Identify which cell holds the provided text, then report its [X, Y] central coordinate. 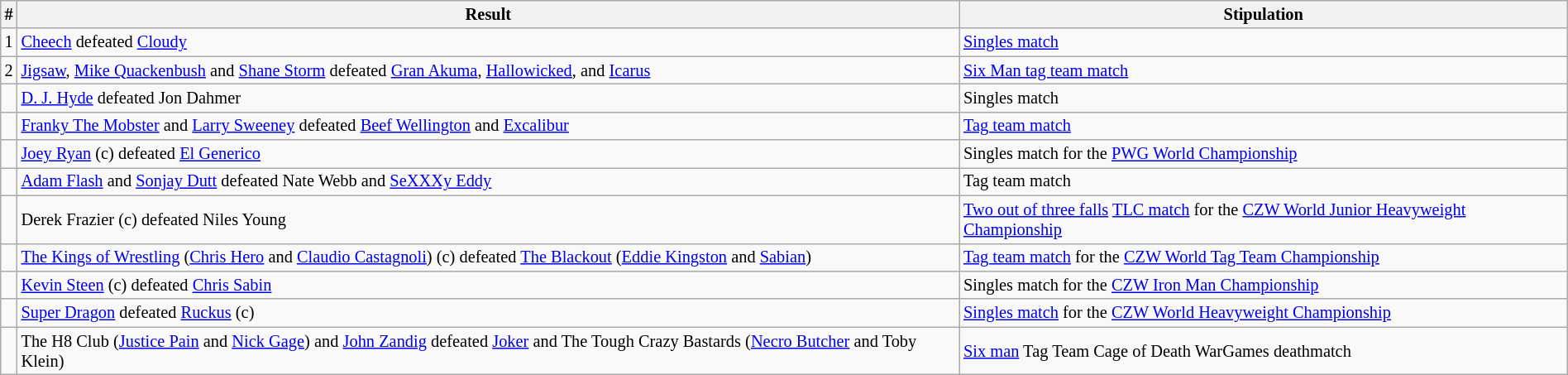
Singles match for the PWG World Championship [1264, 154]
Tag team match for the CZW World Tag Team Championship [1264, 257]
Joey Ryan (c) defeated El Generico [489, 154]
Result [489, 14]
1 [9, 42]
Adam Flash and Sonjay Dutt defeated Nate Webb and SeXXXy Eddy [489, 181]
Six man Tag Team Cage of Death WarGames deathmatch [1264, 351]
Six Man tag team match [1264, 70]
Two out of three falls TLC match for the CZW World Junior Heavyweight Championship [1264, 219]
Franky The Mobster and Larry Sweeney defeated Beef Wellington and Excalibur [489, 126]
2 [9, 70]
Cheech defeated Cloudy [489, 42]
Stipulation [1264, 14]
Singles match for the CZW Iron Man Championship [1264, 285]
Singles match for the CZW World Heavyweight Championship [1264, 313]
D. J. Hyde defeated Jon Dahmer [489, 98]
The H8 Club (Justice Pain and Nick Gage) and John Zandig defeated Joker and The Tough Crazy Bastards (Necro Butcher and Toby Klein) [489, 351]
# [9, 14]
The Kings of Wrestling (Chris Hero and Claudio Castagnoli) (c) defeated The Blackout (Eddie Kingston and Sabian) [489, 257]
Derek Frazier (c) defeated Niles Young [489, 219]
Jigsaw, Mike Quackenbush and Shane Storm defeated Gran Akuma, Hallowicked, and Icarus [489, 70]
Kevin Steen (c) defeated Chris Sabin [489, 285]
Super Dragon defeated Ruckus (c) [489, 313]
